Find where the given text appears and provide that cell's center as (X, Y) coordinate. 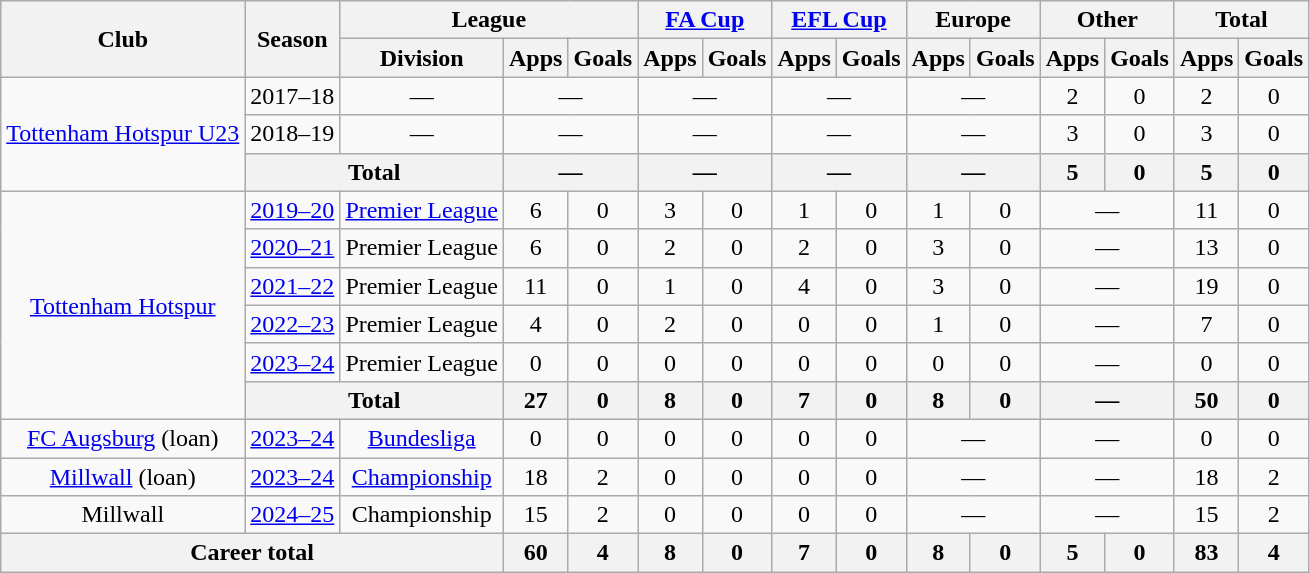
Career total (252, 553)
EFL Cup (839, 20)
Tottenham Hotspur U23 (123, 134)
2020–21 (292, 248)
Europe (973, 20)
Other (1107, 20)
FC Augsburg (loan) (123, 438)
Tottenham Hotspur (123, 305)
27 (536, 400)
Millwall (123, 515)
FA Cup (705, 20)
2019–20 (292, 210)
2017–18 (292, 96)
Season (292, 39)
83 (1206, 553)
2018–19 (292, 134)
50 (1206, 400)
League (489, 20)
13 (1206, 248)
2024–25 (292, 515)
Club (123, 39)
2022–23 (292, 324)
19 (1206, 286)
Division (422, 58)
2021–22 (292, 286)
Bundesliga (422, 438)
60 (536, 553)
Millwall (loan) (123, 477)
